Determine the [X, Y] coordinate at the center of the cell enclosing the given text.  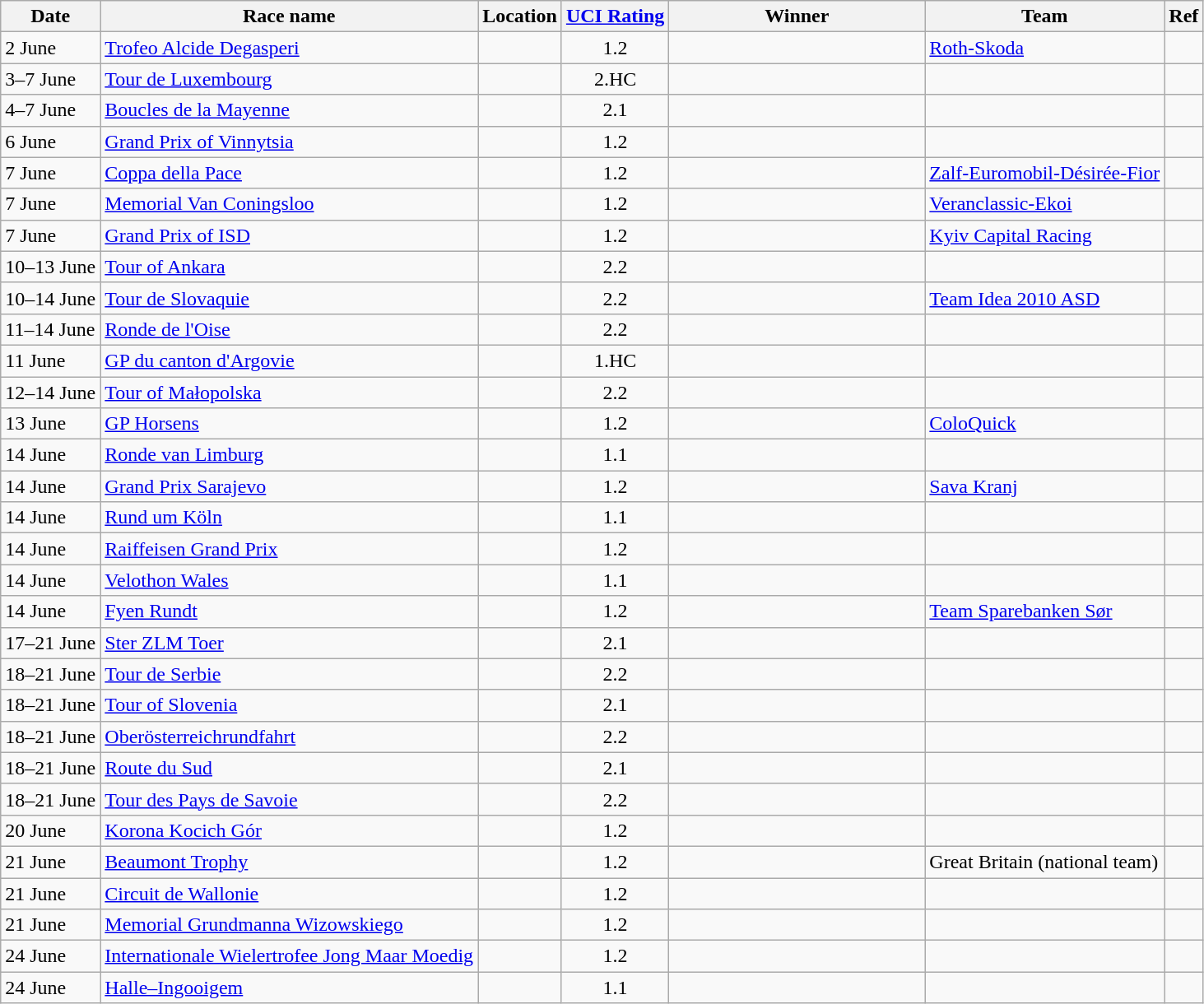
17–21 June [51, 643]
Halle–Ingooigem [290, 988]
Tour de Slovaquie [290, 298]
Circuit de Wallonie [290, 893]
Korona Kocich Gór [290, 830]
Trofeo Alcide Degasperi [290, 48]
Boucles de la Mayenne [290, 110]
Team [1045, 16]
ColoQuick [1045, 424]
Zalf-Euromobil-Désirée-Fior [1045, 173]
Great Britain (national team) [1045, 862]
10–13 June [51, 267]
11–14 June [51, 329]
Ster ZLM Toer [290, 643]
UCI Rating [615, 16]
Beaumont Trophy [290, 862]
Route du Sud [290, 768]
1.HC [615, 360]
20 June [51, 830]
12–14 June [51, 393]
11 June [51, 360]
Grand Prix of ISD [290, 235]
Ronde van Limburg [290, 455]
Oberösterreichrundfahrt [290, 737]
3–7 June [51, 79]
Raiffeisen Grand Prix [290, 549]
Sava Kranj [1045, 486]
Memorial Van Coningsloo [290, 204]
Veranclassic-Ekoi [1045, 204]
Date [51, 16]
Grand Prix of Vinnytsia [290, 142]
Coppa della Pace [290, 173]
Tour des Pays de Savoie [290, 799]
Location [520, 16]
Rund um Köln [290, 518]
10–14 June [51, 298]
Memorial Grundmanna Wizowskiego [290, 925]
Ronde de l'Oise [290, 329]
Tour of Małopolska [290, 393]
6 June [51, 142]
Winner [797, 16]
4–7 June [51, 110]
13 June [51, 424]
Race name [290, 16]
Grand Prix Sarajevo [290, 486]
2.HC [615, 79]
Tour de Serbie [290, 674]
Internationale Wielertrofee Jong Maar Moedig [290, 956]
Kyiv Capital Racing [1045, 235]
GP Horsens [290, 424]
Fyen Rundt [290, 611]
Roth-Skoda [1045, 48]
GP du canton d'Argovie [290, 360]
Team Idea 2010 ASD [1045, 298]
Velothon Wales [290, 580]
Tour of Ankara [290, 267]
Tour de Luxembourg [290, 79]
Ref [1183, 16]
2 June [51, 48]
Team Sparebanken Sør [1045, 611]
Tour of Slovenia [290, 705]
